Return the [X, Y] coordinate for the center point of the cell that contains the specified text.  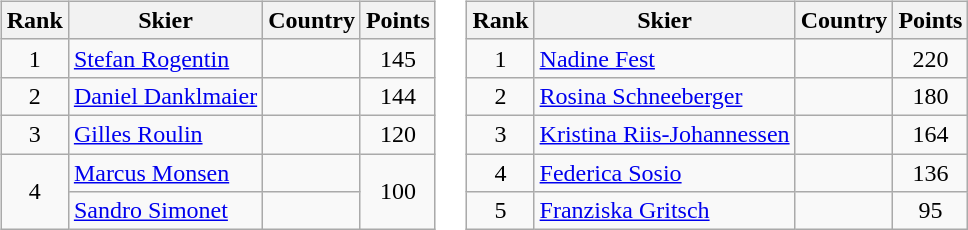
144 [398, 96]
Rosina Schneeberger [664, 96]
95 [930, 211]
220 [930, 58]
Nadine Fest [664, 58]
Sandro Simonet [165, 211]
136 [930, 173]
Marcus Monsen [165, 173]
Federica Sosio [664, 173]
Franziska Gritsch [664, 211]
145 [398, 58]
5 [500, 211]
164 [930, 134]
180 [930, 96]
Kristina Riis-Johannessen [664, 134]
Stefan Rogentin [165, 58]
120 [398, 134]
100 [398, 192]
Daniel Danklmaier [165, 96]
Gilles Roulin [165, 134]
